From the cell containing the given text, extract its center point as [x, y] coordinate. 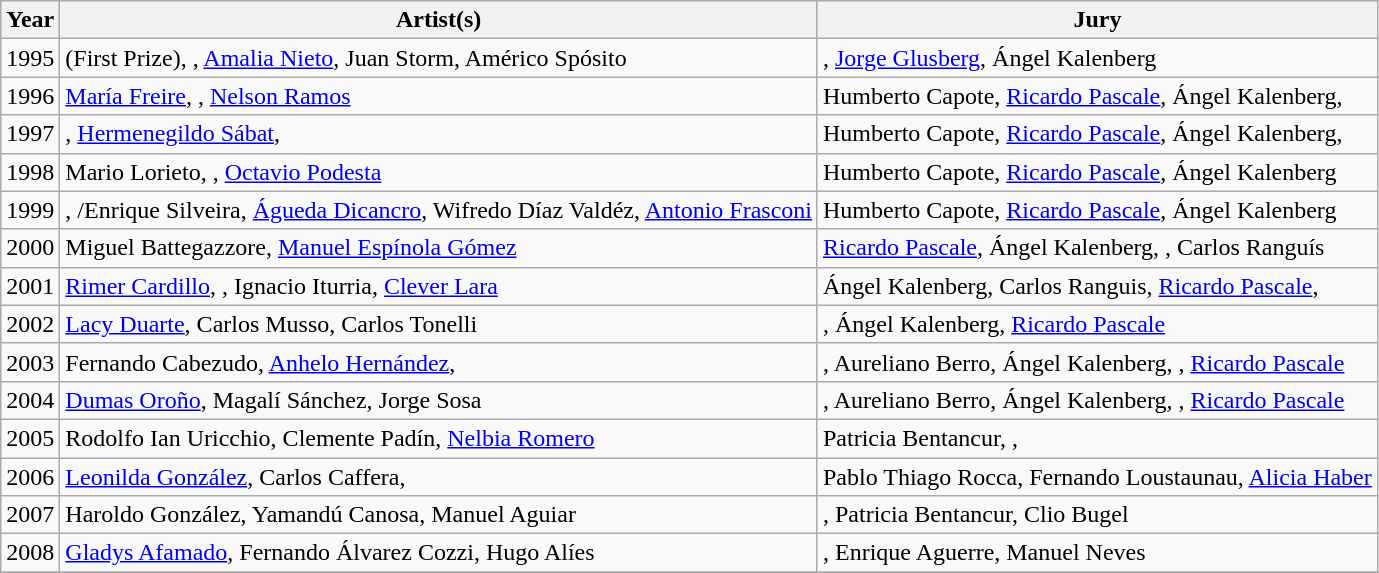
, Jorge Glusberg, Ángel Kalenberg [1097, 58]
1999 [30, 210]
Haroldo González, Yamandú Canosa, Manuel Aguiar [439, 515]
Ángel Kalenberg, Carlos Ranguis, Ricardo Pascale, [1097, 286]
2004 [30, 400]
2001 [30, 286]
, /Enrique Silveira, Águeda Dicancro, Wifredo Díaz Valdéz, Antonio Frasconi [439, 210]
Lacy Duarte, Carlos Musso, Carlos Tonelli [439, 324]
, Ángel Kalenberg, Ricardo Pascale [1097, 324]
(First Prize), , Amalia Nieto, Juan Storm, Américo Spósito [439, 58]
1998 [30, 172]
Patricia Bentancur, , [1097, 438]
2006 [30, 477]
Ricardo Pascale, Ángel Kalenberg, , Carlos Ranguís [1097, 248]
1997 [30, 134]
Miguel Battegazzore, Manuel Espínola Gómez [439, 248]
Jury [1097, 20]
Pablo Thiago Rocca, Fernando Loustaunau, Alicia Haber [1097, 477]
2000 [30, 248]
Mario Lorieto, , Octavio Podesta [439, 172]
Rodolfo Ian Uricchio, Clemente Padín, Nelbia Romero [439, 438]
2007 [30, 515]
Year [30, 20]
1995 [30, 58]
, Hermenegildo Sábat, [439, 134]
2005 [30, 438]
2002 [30, 324]
, Enrique Aguerre, Manuel Neves [1097, 553]
2003 [30, 362]
Leonilda González, Carlos Caffera, [439, 477]
Dumas Oroño, Magalí Sánchez, Jorge Sosa [439, 400]
María Freire, , Nelson Ramos [439, 96]
2008 [30, 553]
Artist(s) [439, 20]
1996 [30, 96]
Gladys Afamado, Fernando Álvarez Cozzi, Hugo Alíes [439, 553]
, Patricia Bentancur, Clio Bugel [1097, 515]
Fernando Cabezudo, Anhelo Hernández, [439, 362]
Rimer Cardillo, , Ignacio Iturria, Clever Lara [439, 286]
